Find where the given text appears and provide that cell's center as (X, Y) coordinate. 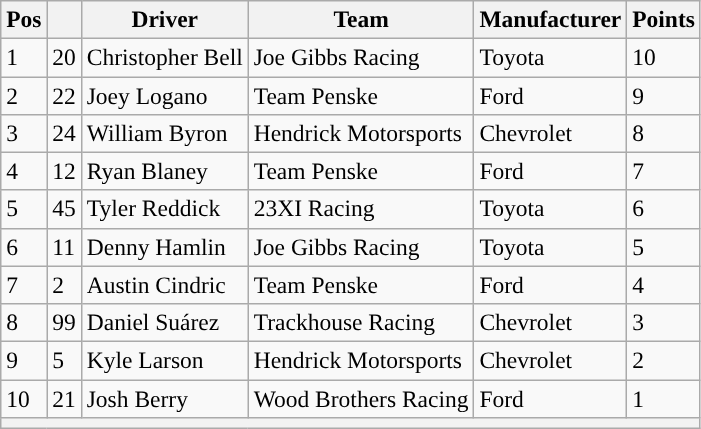
Pos (24, 19)
45 (64, 209)
21 (64, 398)
99 (64, 322)
Team (361, 19)
Manufacturer (550, 19)
24 (64, 133)
12 (64, 171)
11 (64, 247)
Kyle Larson (164, 360)
23XI Racing (361, 209)
Points (664, 19)
Austin Cindric (164, 285)
Tyler Reddick (164, 209)
Ryan Blaney (164, 171)
Joey Logano (164, 95)
Daniel Suárez (164, 322)
22 (64, 95)
20 (64, 57)
Josh Berry (164, 398)
Wood Brothers Racing (361, 398)
Denny Hamlin (164, 247)
Driver (164, 19)
Christopher Bell (164, 57)
Trackhouse Racing (361, 322)
William Byron (164, 133)
